Output the [X, Y] coordinate of the center of the cell containing the given text.  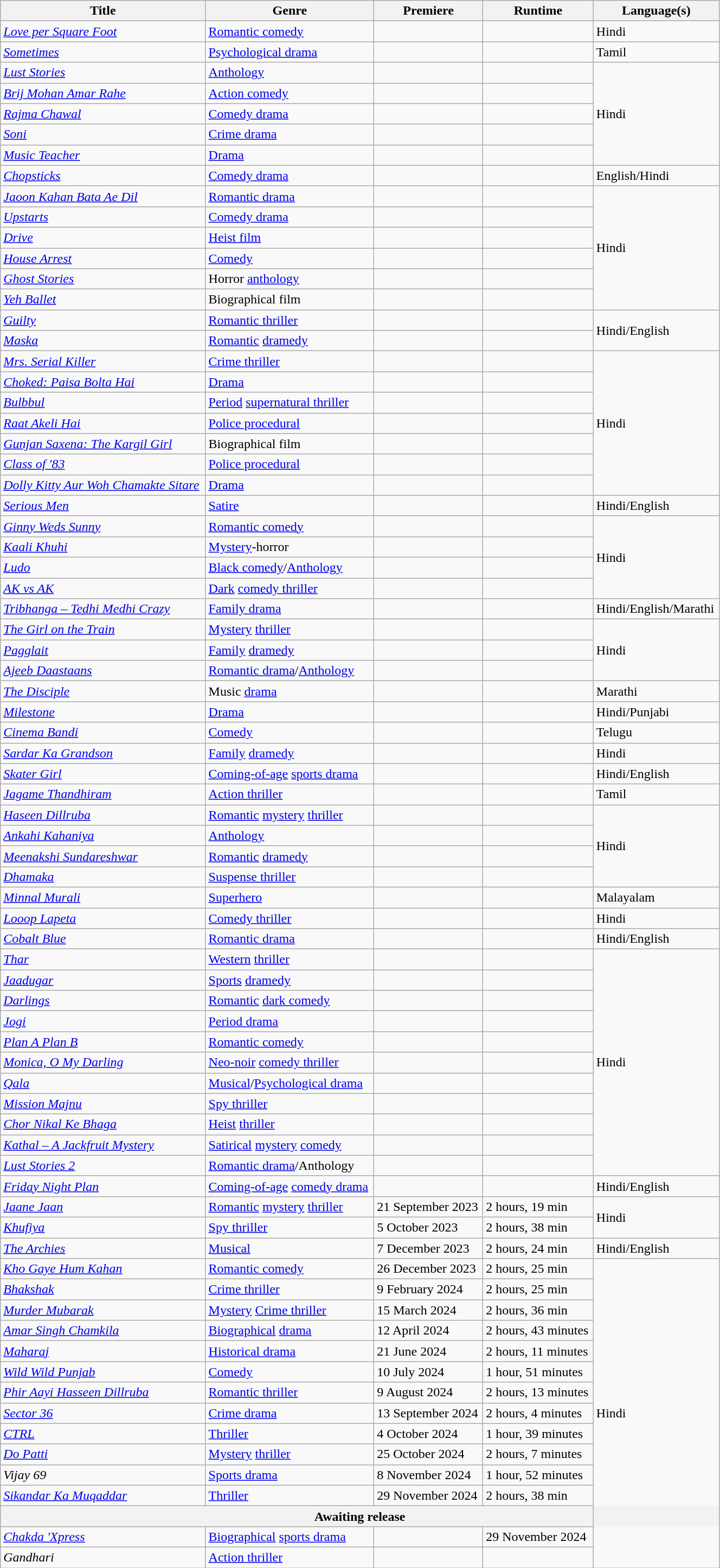
Sardar Ka Grandson [103, 753]
9 August 2024 [428, 1392]
21 June 2024 [428, 1351]
Genre [290, 11]
Period drama [290, 1021]
Maska [103, 341]
Telugu [656, 733]
Superhero [290, 897]
Romantic dark comedy [290, 1001]
Kathal – A Jackfruit Mystery [103, 1145]
Kaali Khuhi [103, 547]
Cinema Bandi [103, 733]
Upstarts [103, 217]
25 October 2024 [428, 1454]
Bulbbul [103, 403]
English/Hindi [656, 176]
Dark comedy thriller [290, 588]
26 December 2023 [428, 1269]
Yeh Ballet [103, 300]
9 February 2024 [428, 1290]
AK vs AK [103, 588]
Rajma Chawal [103, 114]
2 hours, 4 minutes [538, 1413]
Comedy thriller [290, 918]
Biographical sports drama [290, 1537]
12 April 2024 [428, 1331]
21 September 2023 [428, 1207]
Class of '83 [103, 464]
Friday Night Plan [103, 1186]
2 hours, 7 minutes [538, 1454]
Wild Wild Punjab [103, 1372]
Amar Singh Chamkila [103, 1331]
Sometimes [103, 52]
Western thriller [290, 960]
Drive [103, 237]
Horror anthology [290, 279]
Mission Majnu [103, 1104]
8 November 2024 [428, 1475]
Jaoon Kahan Bata Ae Dil [103, 196]
Do Patti [103, 1454]
Dolly Kitty Aur Woh Chamakte Sitare [103, 485]
The Girl on the Train [103, 630]
Heist film [290, 237]
4 October 2024 [428, 1434]
Ludo [103, 567]
Music Teacher [103, 155]
2 hours, 36 min [538, 1310]
2 hours, 11 minutes [538, 1351]
13 September 2024 [428, 1413]
Musical [290, 1248]
5 October 2023 [428, 1227]
Satire [290, 506]
Mystery Crime thriller [290, 1310]
Ginny Weds Sunny [103, 526]
The Disciple [103, 691]
Chor Nikal Ke Bhaga [103, 1124]
Milestone [103, 712]
Gunjan Saxena: The Kargil Girl [103, 444]
2 hours, 24 min [538, 1248]
Brij Mohan Amar Rahe [103, 93]
Soni [103, 134]
Premiere [428, 11]
Musical/Psychological drama [290, 1083]
Lust Stories 2 [103, 1165]
Qala [103, 1083]
Choked: Paisa Bolta Hai [103, 382]
15 March 2024 [428, 1310]
Phir Aayi Hasseen Dillruba [103, 1392]
Jagame Thandhiram [103, 794]
Ajeeb Daastaans [103, 671]
Jogi [103, 1021]
Coming-of-age comedy drama [290, 1186]
Plan A Plan B [103, 1042]
1 hour, 52 minutes [538, 1475]
Looop Lapeta [103, 918]
Malayalam [656, 897]
1 hour, 39 minutes [538, 1434]
Guilty [103, 320]
Sector 36 [103, 1413]
House Arrest [103, 258]
Chopsticks [103, 176]
Raat Akeli Hai [103, 423]
Sports dramedy [290, 980]
Maharaj [103, 1351]
Marathi [656, 691]
Hindi/English/Marathi [656, 609]
Meenakshi Sundareshwar [103, 856]
Khufiya [103, 1227]
Skater Girl [103, 774]
10 July 2024 [428, 1372]
Sports drama [290, 1475]
Bhakshak [103, 1290]
Suspense thriller [290, 877]
Gandhari [103, 1557]
Music drama [290, 691]
Monica, O My Darling [103, 1062]
Haseen Dillruba [103, 815]
Title [103, 11]
CTRL [103, 1434]
2 hours, 43 minutes [538, 1331]
Cobalt Blue [103, 939]
Serious Men [103, 506]
Thar [103, 960]
Dhamaka [103, 877]
Minnal Murali [103, 897]
Lust Stories [103, 73]
Ghost Stories [103, 279]
Satirical mystery comedy [290, 1145]
The Archies [103, 1248]
Black comedy/Anthology [290, 567]
Mystery-horror [290, 547]
Historical drama [290, 1351]
Runtime [538, 11]
Jaane Jaan [103, 1207]
Neo-noir comedy thriller [290, 1062]
Love per Square Foot [103, 31]
Murder Mubarak [103, 1310]
Chakda 'Xpress [103, 1537]
Family drama [290, 609]
Darlings [103, 1001]
2 hours, 13 minutes [538, 1392]
Jaadugar [103, 980]
1 hour, 51 minutes [538, 1372]
Sikandar Ka Muqaddar [103, 1495]
Hindi/Punjabi [656, 712]
Heist thriller [290, 1124]
Vijay 69 [103, 1475]
Ankahi Kahaniya [103, 835]
Tribhanga – Tedhi Medhi Crazy [103, 609]
Language(s) [656, 11]
Psychological drama [290, 52]
2 hours, 19 min [538, 1207]
7 December 2023 [428, 1248]
Awaiting release [360, 1516]
Period supernatural thriller [290, 403]
Kho Gaye Hum Kahan [103, 1269]
Biographical drama [290, 1331]
Action comedy [290, 93]
Pagglait [103, 650]
Mrs. Serial Killer [103, 361]
Coming-of-age sports drama [290, 774]
